Output the [X, Y] coordinate of the center of the cell containing the given text.  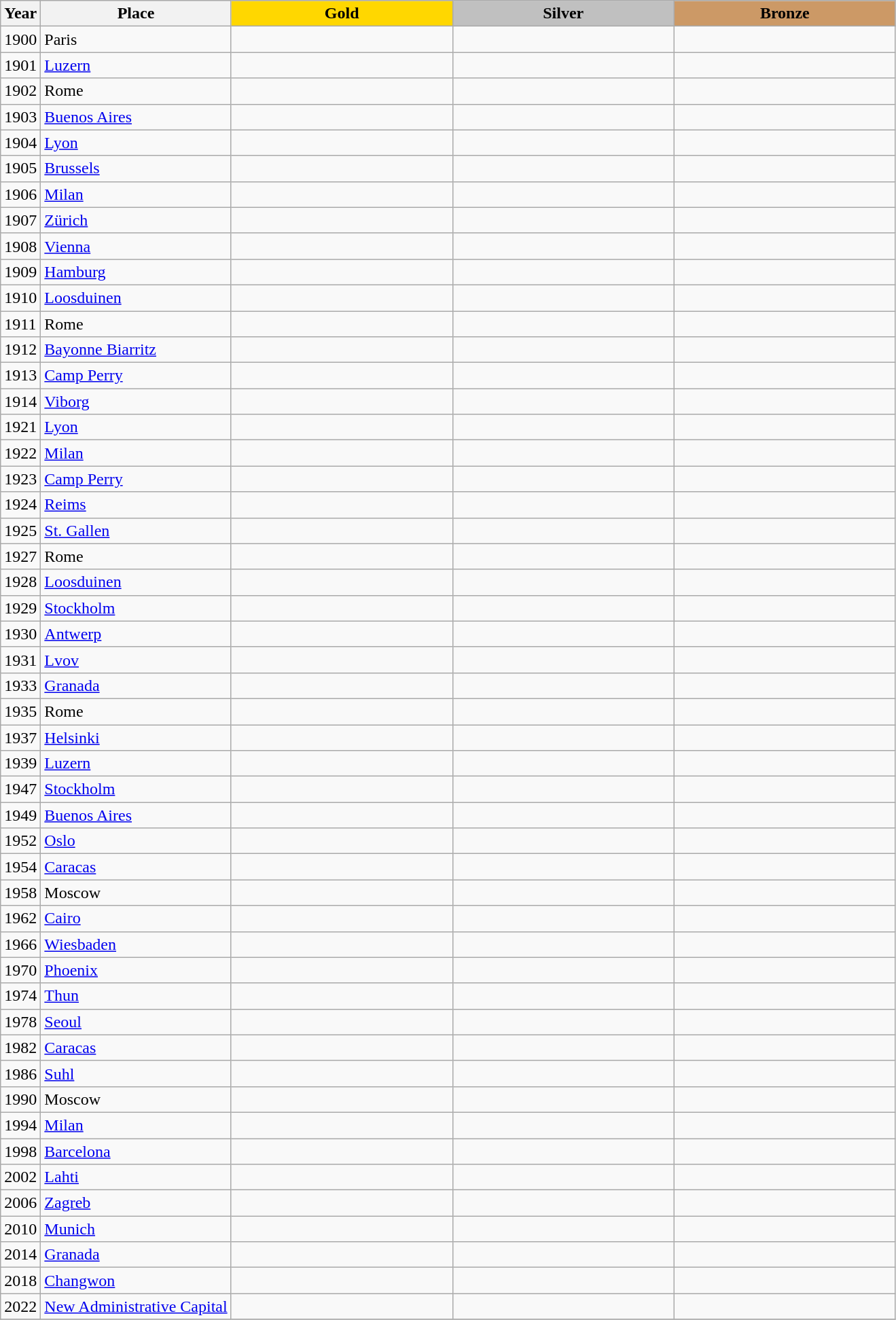
Bayonne Biarritz [136, 350]
2018 [20, 1281]
1930 [20, 634]
1922 [20, 453]
1949 [20, 815]
Silver [563, 14]
Hamburg [136, 272]
Reims [136, 505]
Year [20, 14]
1924 [20, 505]
2014 [20, 1255]
Viborg [136, 402]
1974 [20, 996]
1978 [20, 1022]
New Administrative Capital [136, 1306]
1958 [20, 893]
1907 [20, 220]
1910 [20, 298]
Helsinki [136, 737]
1909 [20, 272]
Phoenix [136, 970]
1911 [20, 324]
St. Gallen [136, 531]
Brussels [136, 168]
1937 [20, 737]
1929 [20, 608]
2022 [20, 1306]
Gold [342, 14]
1962 [20, 918]
Zürich [136, 220]
Munich [136, 1229]
Thun [136, 996]
1901 [20, 65]
1952 [20, 841]
1906 [20, 194]
1954 [20, 867]
1994 [20, 1125]
Suhl [136, 1073]
1931 [20, 660]
1904 [20, 143]
2002 [20, 1177]
Barcelona [136, 1152]
1921 [20, 427]
Wiesbaden [136, 944]
Paris [136, 39]
Zagreb [136, 1203]
1966 [20, 944]
1902 [20, 91]
1928 [20, 582]
1925 [20, 531]
1939 [20, 764]
Lahti [136, 1177]
1933 [20, 685]
1908 [20, 246]
1912 [20, 350]
1998 [20, 1152]
1905 [20, 168]
Cairo [136, 918]
1982 [20, 1048]
Antwerp [136, 634]
1990 [20, 1099]
1970 [20, 970]
Oslo [136, 841]
1947 [20, 789]
1903 [20, 117]
1935 [20, 711]
Lvov [136, 660]
1923 [20, 479]
1914 [20, 402]
Changwon [136, 1281]
1927 [20, 556]
Bronze [785, 14]
1913 [20, 376]
Place [136, 14]
1900 [20, 39]
1986 [20, 1073]
Vienna [136, 246]
Seoul [136, 1022]
2010 [20, 1229]
2006 [20, 1203]
